Find where the given text appears and provide that cell's center as (X, Y) coordinate. 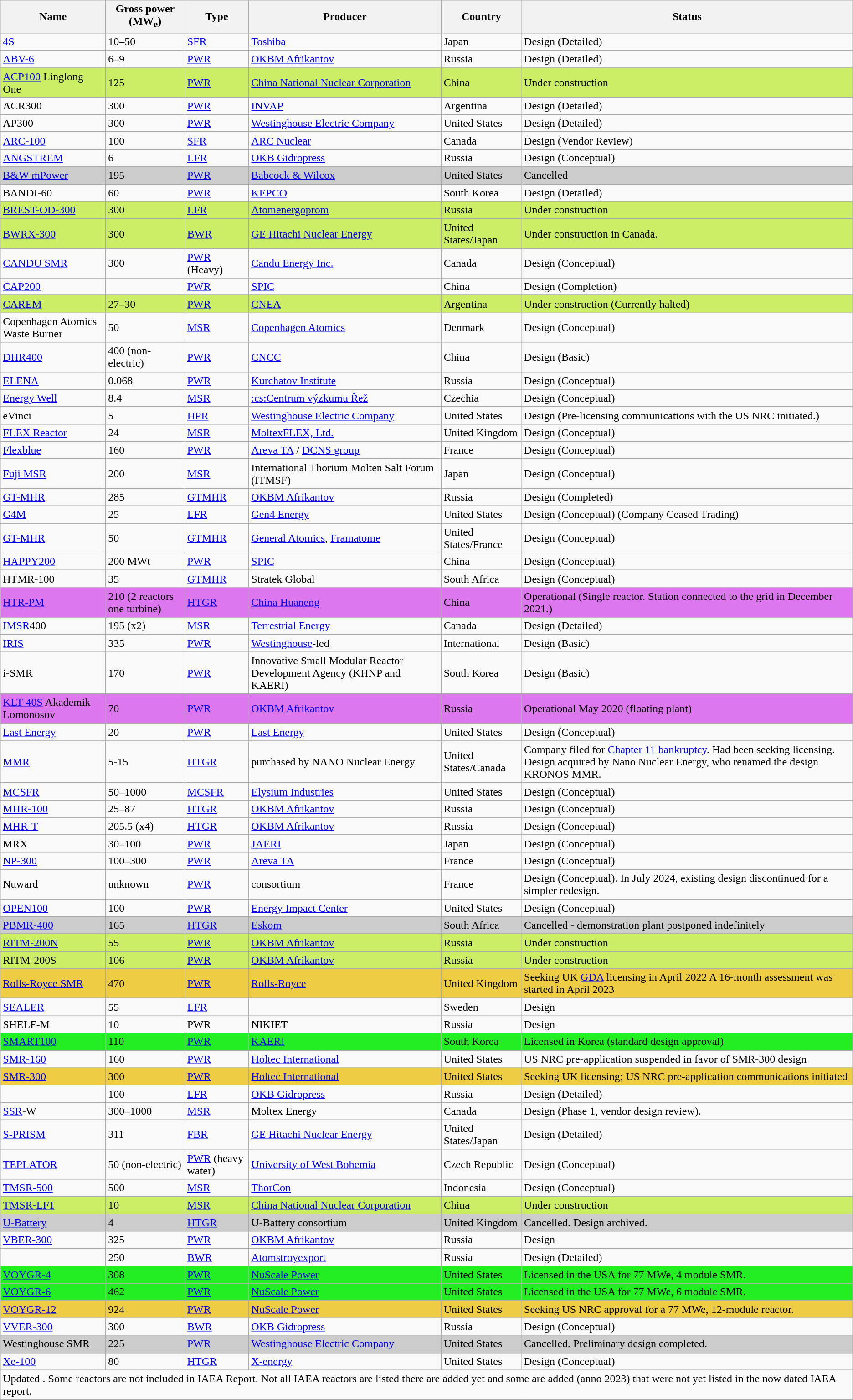
Producer (345, 16)
ABV-6 (53, 59)
400 (non-electric) (145, 357)
U-Battery (53, 1223)
60 (145, 193)
SMR-160 (53, 1059)
Candu Energy Inc. (345, 263)
SMART100 (53, 1042)
27–30 (145, 304)
Design (Completed) (687, 497)
Copenhagen Atomics (345, 327)
924 (145, 1309)
Rolls-Royce SMR (53, 984)
110 (145, 1042)
Areva TA (345, 861)
Westinghouse-led (345, 643)
China Huaneng (345, 603)
VOYGR-4 (53, 1275)
International Thorium Molten Salt Forum (ITMSF) (345, 473)
PWR (heavy water) (217, 1164)
285 (145, 497)
462 (145, 1292)
Toshiba (345, 41)
BWRX-300 (53, 233)
335 (145, 643)
Czechia (481, 398)
325 (145, 1240)
470 (145, 984)
195 (145, 176)
SHELF-M (53, 1024)
205.5 (x4) (145, 826)
IMSR400 (53, 626)
Copenhagen Atomics Waste Burner (53, 327)
250 (145, 1257)
MMR (53, 762)
ANGSTREM (53, 158)
ACR300 (53, 106)
Moltex Energy (345, 1111)
HAPPY200 (53, 562)
PWR (Heavy) (217, 263)
100–300 (145, 861)
Licensed in the USA for 77 MWe, 6 module SMR. (687, 1292)
B&W mPower (53, 176)
Elysium Industries (345, 791)
Eskom (345, 925)
FLEX Reactor (53, 433)
25 (145, 515)
4S (53, 41)
U-Battery consortium (345, 1223)
Energy Well (53, 398)
consortium (345, 884)
AP300 (53, 123)
Design (Conceptual) (Company Ceased Trading) (687, 515)
INVAP (345, 106)
6–9 (145, 59)
50 (non-electric) (145, 1164)
Innovative Small Modular Reactor Development Agency (KHNP and KAERI) (345, 673)
Gross power (MWe) (145, 16)
NIKIET (345, 1024)
Licensed in the USA for 77 MWe, 4 module SMR. (687, 1275)
ThorCon (345, 1188)
X-energy (345, 1361)
United States/France (481, 538)
Under construction (Currently halted) (687, 304)
311 (145, 1134)
IRIS (53, 643)
Stratek Global (345, 579)
FBR (217, 1134)
CAREM (53, 304)
Atomstroyexport (345, 1257)
TMSR-LF1 (53, 1205)
General Atomics, Framatome (345, 538)
Cancelled - demonstration plant postponed indefinitely (687, 925)
CANDU SMR (53, 263)
International (481, 643)
30–100 (145, 843)
106 (145, 960)
Gen4 Energy (345, 515)
20 (145, 732)
Indonesia (481, 1188)
Flexblue (53, 450)
35 (145, 579)
Cancelled. Preliminary design completed. (687, 1344)
25–87 (145, 809)
4 (145, 1223)
MRX (53, 843)
HPR (217, 415)
225 (145, 1344)
RITM-200N (53, 943)
VOYGR-6 (53, 1292)
210 (2 reactors one turbine) (145, 603)
i-SMR (53, 673)
Denmark (481, 327)
70 (145, 708)
308 (145, 1275)
8.4 (145, 398)
0.068 (145, 381)
Nuward (53, 884)
MHR-100 (53, 809)
Cancelled. Design archived. (687, 1223)
6 (145, 158)
RITM-200S (53, 960)
300–1000 (145, 1111)
200 MWt (145, 562)
BREST-OD-300 (53, 210)
Design (Vendor Review) (687, 140)
JAERI (345, 843)
Sweden (481, 1007)
:cs:Centrum výzkumu Řež (345, 398)
Under construction in Canada. (687, 233)
MHR-T (53, 826)
DHR400 (53, 357)
OPEN100 (53, 908)
PBMR-400 (53, 925)
MoltexFLEX, Ltd. (345, 433)
Operational May 2020 (floating plant) (687, 708)
BANDI-60 (53, 193)
Name (53, 16)
University of West Bohemia (345, 1164)
Design (Conceptual). In July 2024, existing design discontinued for a simpler redesign. (687, 884)
CNEA (345, 304)
170 (145, 673)
US NRC pre-application suspended in favor of SMR-300 design (687, 1059)
Cancelled (687, 176)
SSR-W (53, 1111)
Licensed in Korea (standard design approval) (687, 1042)
Seeking UK licensing; US NRC pre-application communications initiated (687, 1076)
KAERI (345, 1042)
Terrestrial Energy (345, 626)
ACP100 Linglong One (53, 82)
Design (Phase 1, vendor design review). (687, 1111)
G4M (53, 515)
purchased by NANO Nuclear Energy (345, 762)
Czech Republic (481, 1164)
Westinghouse SMR (53, 1344)
Operational (Single reactor. Station connected to the grid in December 2021.) (687, 603)
200 (145, 473)
125 (145, 82)
Xe-100 (53, 1361)
Energy Impact Center (345, 908)
50–1000 (145, 791)
Kurchatov Institute (345, 381)
24 (145, 433)
KEPCO (345, 193)
CNCC (345, 357)
10–50 (145, 41)
Rolls-Royce (345, 984)
5-15 (145, 762)
80 (145, 1361)
Seeking UK GDA licensing in April 2022 A 16-month assessment was started in April 2023 (687, 984)
ARC-100 (53, 140)
HTR-PM (53, 603)
United States/Canada (481, 762)
VBER-300 (53, 1240)
500 (145, 1188)
VVER-300 (53, 1327)
TEPLATOR (53, 1164)
Seeking US NRC approval for a 77 MWe, 12-module reactor. (687, 1309)
Babcock & Wilcox (345, 176)
VOYGR-12 (53, 1309)
195 (x2) (145, 626)
NP-300 (53, 861)
Design (Pre-licensing communications with the US NRC initiated.) (687, 415)
eVinci (53, 415)
Company filed for Chapter 11 bankruptcy. Had been seeking licensing. Design acquired by Nano Nuclear Energy, who renamed the design KRONOS MMR. (687, 762)
ARC Nuclear (345, 140)
Atomenergoprom (345, 210)
Areva TA / DCNS group (345, 450)
Status (687, 16)
Country (481, 16)
Design (Completion) (687, 287)
CAP200 (53, 287)
5 (145, 415)
SEALER (53, 1007)
S-PRISM (53, 1134)
165 (145, 925)
unknown (145, 884)
ELENA (53, 381)
Fuji MSR (53, 473)
SMR-300 (53, 1076)
TMSR-500 (53, 1188)
Type (217, 16)
HTMR-100 (53, 579)
KLT-40S Akademik Lomonosov (53, 708)
